Detect which cell encompasses the target text, then output its (X, Y) center coordinate. 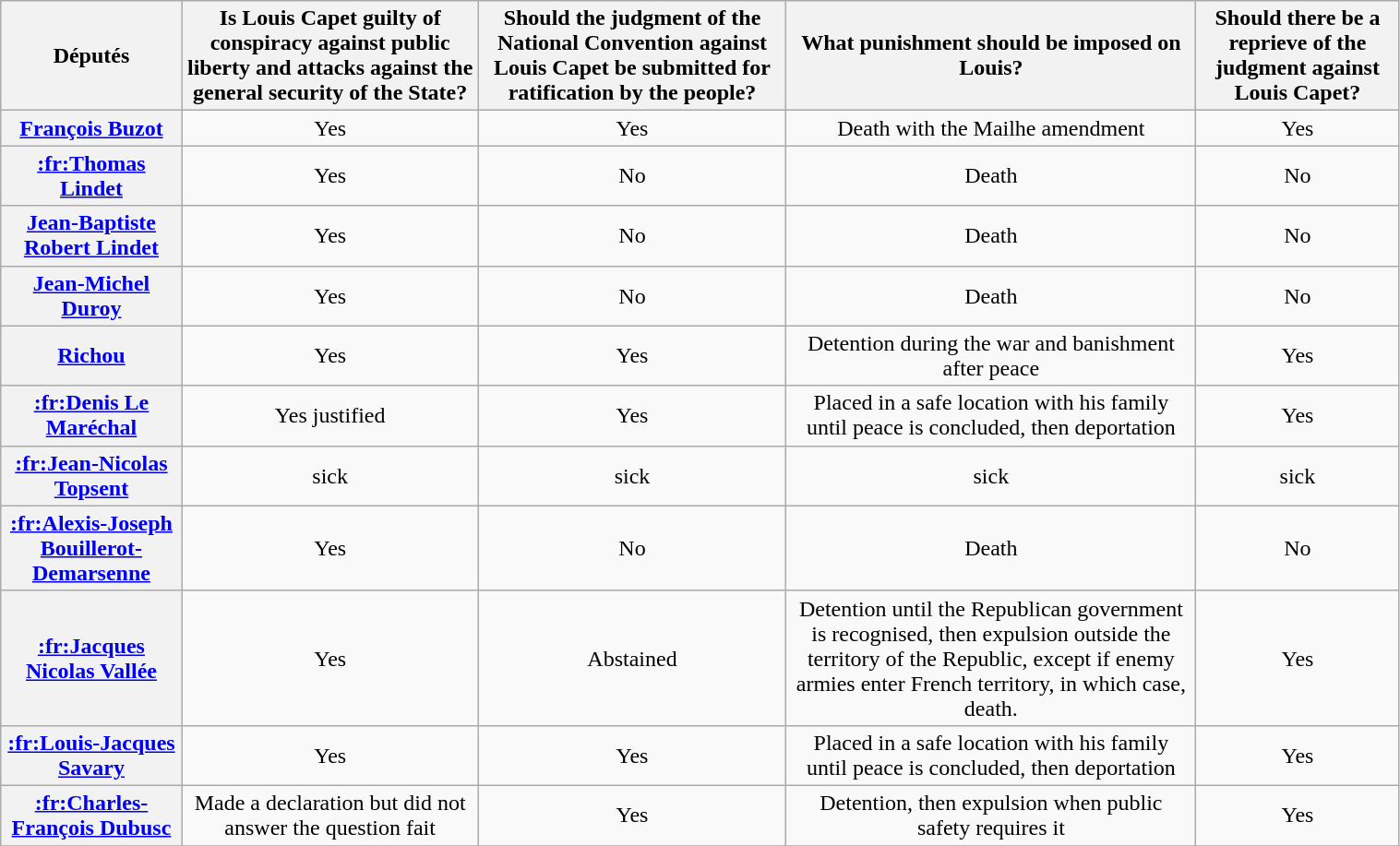
François Buzot (91, 128)
Should there be a reprieve of the judgment against Louis Capet? (1298, 55)
Jean-Baptiste Robert Lindet (91, 236)
Jean-Michel Duroy (91, 295)
Yes justified (330, 415)
:fr:Thomas Lindet (91, 175)
:fr:Charles-François Dubusc (91, 816)
What punishment should be imposed on Louis? (991, 55)
:fr:Louis-Jacques Savary (91, 755)
Detention, then expulsion when public safety requires it (991, 816)
Made a declaration but did not answer the question fait (330, 816)
:fr:Denis Le Maréchal (91, 415)
Detention during the war and banishment after peace (991, 356)
Députés (91, 55)
Is Louis Capet guilty of conspiracy against public liberty and attacks against the general security of the State? (330, 55)
:fr:Jean-Nicolas Topsent (91, 476)
Death with the Mailhe amendment (991, 128)
Abstained (632, 658)
Richou (91, 356)
:fr:Jacques Nicolas Vallée (91, 658)
:fr:Alexis-Joseph Bouillerot-Demarsenne (91, 548)
Should the judgment of the National Convention against Louis Capet be submitted for ratification by the people? (632, 55)
